Detect which cell encompasses the target text, then output its [x, y] center coordinate. 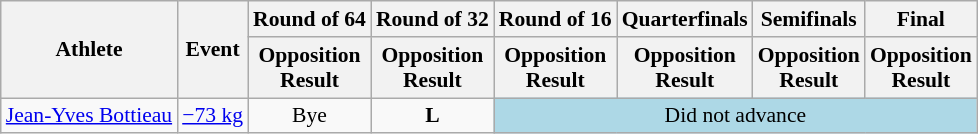
Round of 64 [310, 19]
Did not advance [736, 116]
Round of 16 [556, 19]
Semifinals [809, 19]
L [432, 116]
−73 kg [212, 116]
Quarterfinals [685, 19]
Bye [310, 116]
Round of 32 [432, 19]
Athlete [89, 50]
Event [212, 50]
Jean-Yves Bottieau [89, 116]
Final [921, 19]
